Search for the cell housing the specified text and yield its [x, y] center coordinate. 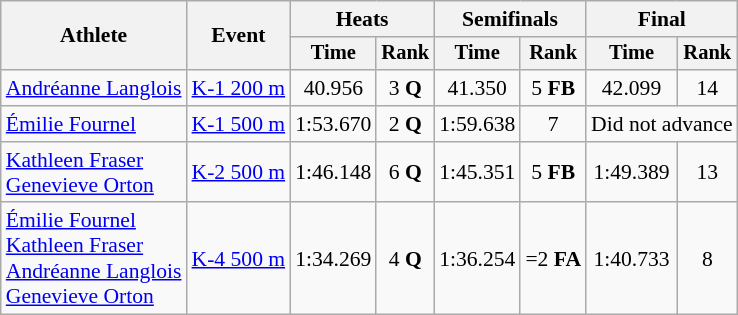
Émilie Fournel [94, 124]
K-1 200 m [239, 88]
42.099 [632, 88]
41.350 [477, 88]
2 Q [405, 124]
1:46.148 [333, 172]
1:40.733 [632, 259]
=2 FA [553, 259]
1:36.254 [477, 259]
1:34.269 [333, 259]
7 [553, 124]
Heats [362, 19]
6 Q [405, 172]
Andréanne Langlois [94, 88]
40.956 [333, 88]
Kathleen FraserGenevieve Orton [94, 172]
3 Q [405, 88]
Émilie FournelKathleen FraserAndréanne LangloisGenevieve Orton [94, 259]
1:59.638 [477, 124]
Final [662, 19]
14 [708, 88]
Semifinals [510, 19]
K-1 500 m [239, 124]
K-2 500 m [239, 172]
1:45.351 [477, 172]
1:49.389 [632, 172]
4 Q [405, 259]
1:53.670 [333, 124]
8 [708, 259]
Event [239, 36]
13 [708, 172]
K-4 500 m [239, 259]
Athlete [94, 36]
Did not advance [662, 124]
